Output the [X, Y] coordinate of the center of the cell containing the given text.  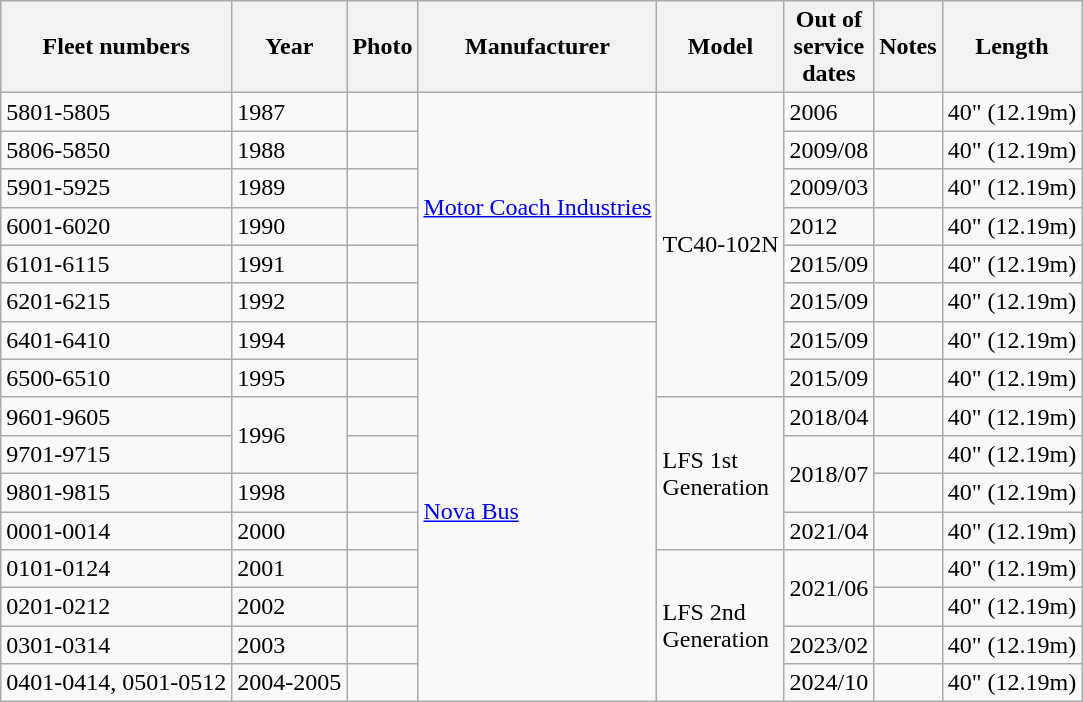
2023/02 [829, 645]
Fleet numbers [116, 47]
2012 [829, 226]
Notes [908, 47]
TC40-102N [720, 245]
Year [290, 47]
0401-0414, 0501-0512 [116, 683]
1988 [290, 150]
2006 [829, 112]
2021/06 [829, 588]
2003 [290, 645]
1995 [290, 378]
2009/03 [829, 188]
5806-5850 [116, 150]
5801-5805 [116, 112]
1992 [290, 302]
2009/08 [829, 150]
Out of service dates [829, 47]
LFS 2nd Generation [720, 626]
LFS 1st Generation [720, 473]
Motor Coach Industries [538, 207]
5901-5925 [116, 188]
9801-9815 [116, 492]
6201-6215 [116, 302]
0201-0212 [116, 607]
0001-0014 [116, 531]
6001-6020 [116, 226]
2018/04 [829, 416]
2000 [290, 531]
1996 [290, 435]
2004-2005 [290, 683]
1991 [290, 264]
Length [1012, 47]
9601-9605 [116, 416]
9701-9715 [116, 454]
0301-0314 [116, 645]
2024/10 [829, 683]
0101-0124 [116, 569]
1990 [290, 226]
6101-6115 [116, 264]
1994 [290, 340]
Manufacturer [538, 47]
2021/04 [829, 531]
6401-6410 [116, 340]
Nova Bus [538, 512]
2002 [290, 607]
1987 [290, 112]
1989 [290, 188]
1998 [290, 492]
Photo [382, 47]
2001 [290, 569]
Model [720, 47]
6500-6510 [116, 378]
2018/07 [829, 473]
